Scan for the cell matching the given text and deliver its [X, Y] coordinate at center. 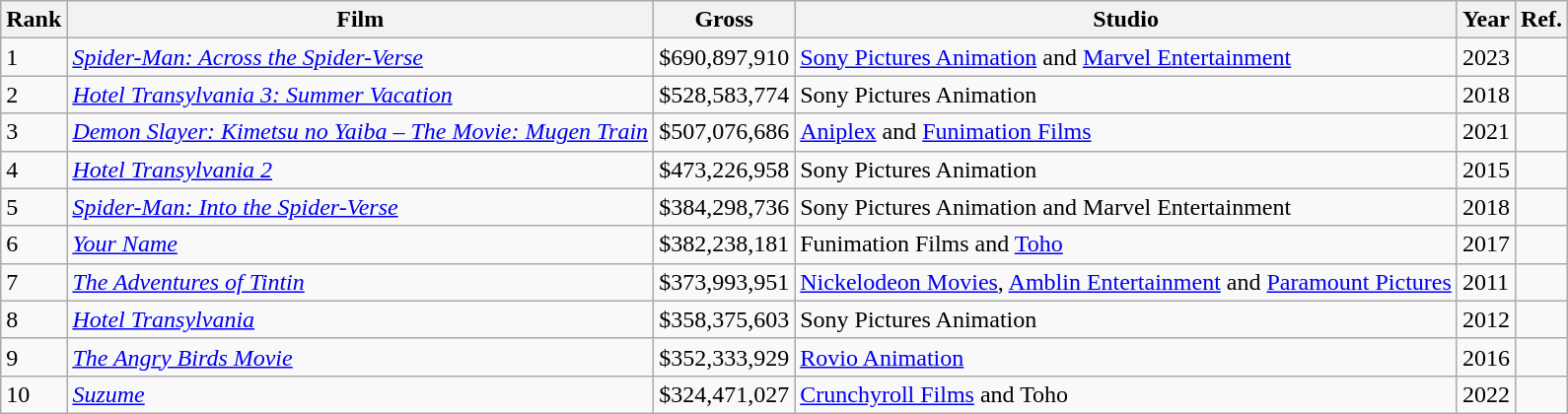
Crunchyroll Films and Toho [1126, 394]
Aniplex and Funimation Films [1126, 132]
$384,298,736 [724, 207]
$382,238,181 [724, 244]
Year [1485, 20]
2023 [1485, 57]
6 [34, 244]
Demon Slayer: Kimetsu no Yaiba – The Movie: Mugen Train [361, 132]
7 [34, 282]
$528,583,774 [724, 95]
2017 [1485, 244]
Spider-Man: Into the Spider-Verse [361, 207]
10 [34, 394]
Hotel Transylvania 3: Summer Vacation [361, 95]
9 [34, 357]
2012 [1485, 319]
$690,897,910 [724, 57]
1 [34, 57]
2016 [1485, 357]
Your Name [361, 244]
$358,375,603 [724, 319]
Gross [724, 20]
Hotel Transylvania [361, 319]
2022 [1485, 394]
Rank [34, 20]
The Adventures of Tintin [361, 282]
2011 [1485, 282]
Nickelodeon Movies, Amblin Entertainment and Paramount Pictures [1126, 282]
5 [34, 207]
Rovio Animation [1126, 357]
Hotel Transylvania 2 [361, 170]
Film [361, 20]
$473,226,958 [724, 170]
Ref. [1540, 20]
3 [34, 132]
Spider-Man: Across the Spider-Verse [361, 57]
4 [34, 170]
Funimation Films and Toho [1126, 244]
$352,333,929 [724, 357]
Studio [1126, 20]
2 [34, 95]
$373,993,951 [724, 282]
Suzume [361, 394]
$324,471,027 [724, 394]
2021 [1485, 132]
$507,076,686 [724, 132]
8 [34, 319]
2015 [1485, 170]
The Angry Birds Movie [361, 357]
